Return the [X, Y] coordinate for the center point of the cell that contains the specified text.  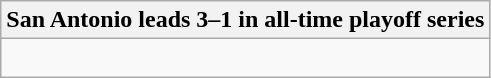
San Antonio leads 3–1 in all-time playoff series [246, 20]
